Provide the [X, Y] coordinate of the cell's center where the given text is located.  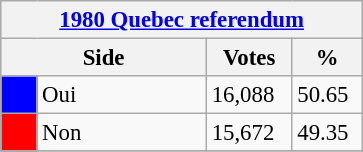
% [328, 58]
1980 Quebec referendum [182, 20]
15,672 [249, 133]
Votes [249, 58]
Non [122, 133]
49.35 [328, 133]
Side [104, 58]
50.65 [328, 95]
16,088 [249, 95]
Oui [122, 95]
